Pinpoint the cell where the given text exists, returning its [x, y] midpoint coordinate. 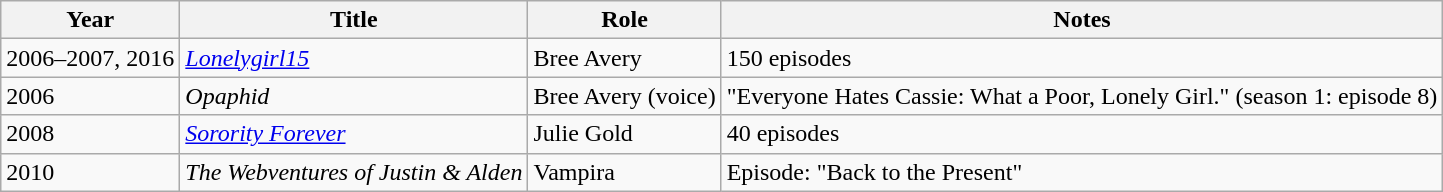
2006–2007, 2016 [90, 58]
Title [354, 20]
Bree Avery (voice) [624, 96]
Year [90, 20]
Role [624, 20]
Episode: "Back to the Present" [1082, 172]
Opaphid [354, 96]
2010 [90, 172]
Notes [1082, 20]
40 episodes [1082, 134]
The Webventures of Justin & Alden [354, 172]
2008 [90, 134]
"Everyone Hates Cassie: What a Poor, Lonely Girl." (season 1: episode 8) [1082, 96]
Julie Gold [624, 134]
2006 [90, 96]
Sorority Forever [354, 134]
150 episodes [1082, 58]
Bree Avery [624, 58]
Vampira [624, 172]
Lonelygirl15 [354, 58]
